Capture the cell that displays the provided text and extract its [X, Y] central coordinate. 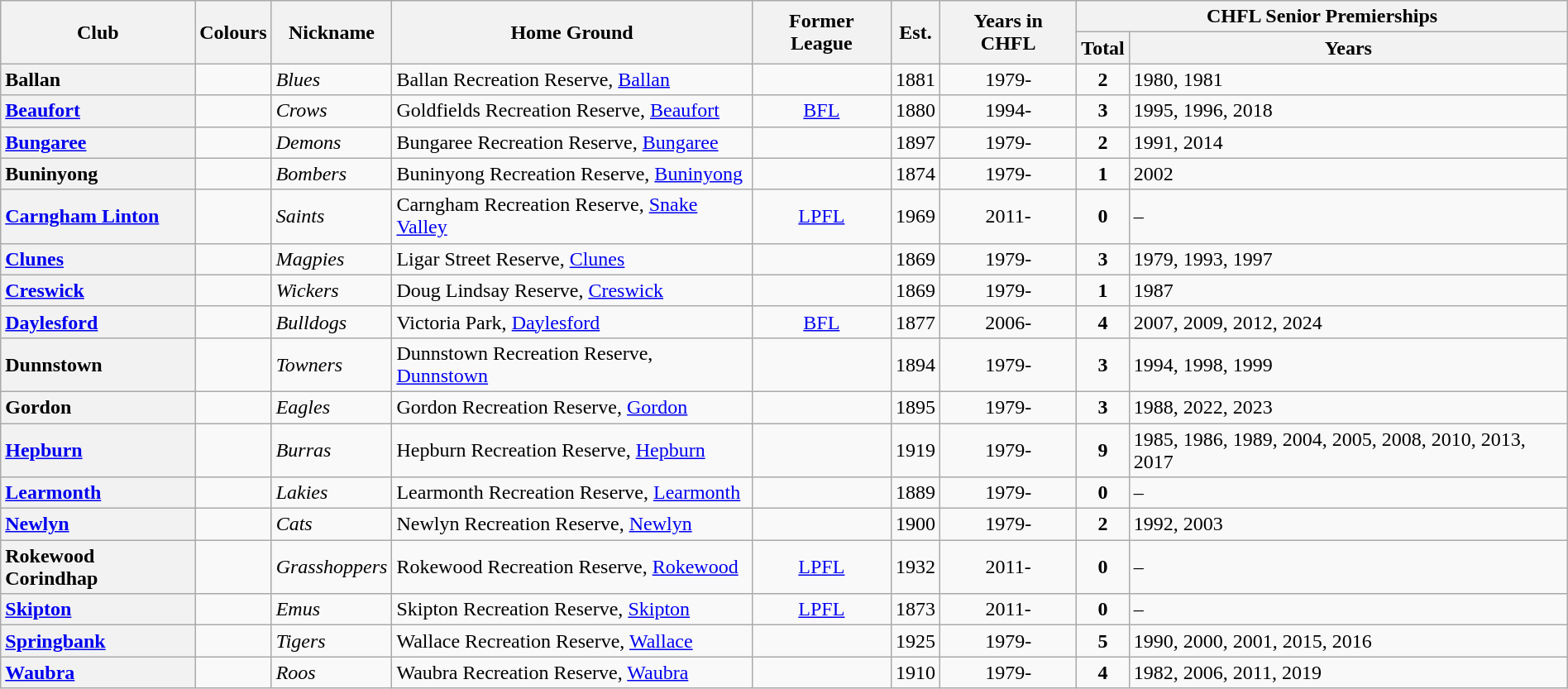
1980, 1981 [1348, 79]
Bungaree Recreation Reserve, Bungaree [572, 142]
Learmonth Recreation Reserve, Learmonth [572, 493]
1894 [915, 364]
Hepburn Recreation Reserve, Hepburn [572, 450]
1932 [915, 567]
Hepburn [98, 450]
Cats [332, 524]
Buninyong [98, 174]
Roos [332, 672]
1897 [915, 142]
Wallace Recreation Reserve, Wallace [572, 641]
Beaufort [98, 111]
Former League [821, 32]
Ballan Recreation Reserve, Ballan [572, 79]
Rokewood Corindhap [98, 567]
Years in CHFL [1009, 32]
Gordon [98, 407]
Eagles [332, 407]
Creswick [98, 290]
Club [98, 32]
Home Ground [572, 32]
1995, 1996, 2018 [1348, 111]
2002 [1348, 174]
Wickers [332, 290]
1895 [915, 407]
1987 [1348, 290]
Carngham Recreation Reserve, Snake Valley [572, 217]
1988, 2022, 2023 [1348, 407]
Springbank [98, 641]
Doug Lindsay Reserve, Creswick [572, 290]
Bungaree [98, 142]
Est. [915, 32]
Crows [332, 111]
5 [1103, 641]
1982, 2006, 2011, 2019 [1348, 672]
Magpies [332, 259]
1877 [915, 322]
Lakies [332, 493]
1900 [915, 524]
Towners [332, 364]
1990, 2000, 2001, 2015, 2016 [1348, 641]
Total [1103, 48]
1969 [915, 217]
1889 [915, 493]
CHFL Senior Premierships [1322, 17]
Victoria Park, Daylesford [572, 322]
Saints [332, 217]
Gordon Recreation Reserve, Gordon [572, 407]
1992, 2003 [1348, 524]
1919 [915, 450]
Rokewood Recreation Reserve, Rokewood [572, 567]
Dunnstown [98, 364]
Nickname [332, 32]
Ligar Street Reserve, Clunes [572, 259]
1994, 1998, 1999 [1348, 364]
1991, 2014 [1348, 142]
Buninyong Recreation Reserve, Buninyong [572, 174]
1985, 1986, 1989, 2004, 2005, 2008, 2010, 2013, 2017 [1348, 450]
2007, 2009, 2012, 2024 [1348, 322]
Ballan [98, 79]
Goldfields Recreation Reserve, Beaufort [572, 111]
Clunes [98, 259]
1925 [915, 641]
9 [1103, 450]
Tigers [332, 641]
Burras [332, 450]
1994- [1009, 111]
Newlyn [98, 524]
Newlyn Recreation Reserve, Newlyn [572, 524]
Grasshoppers [332, 567]
Daylesford [98, 322]
Learmonth [98, 493]
Carngham Linton [98, 217]
Waubra [98, 672]
Dunnstown Recreation Reserve, Dunnstown [572, 364]
1979, 1993, 1997 [1348, 259]
Demons [332, 142]
1874 [915, 174]
Bombers [332, 174]
1910 [915, 672]
2006- [1009, 322]
Bulldogs [332, 322]
1873 [915, 610]
Blues [332, 79]
Waubra Recreation Reserve, Waubra [572, 672]
Emus [332, 610]
Years [1348, 48]
Skipton Recreation Reserve, Skipton [572, 610]
Colours [233, 32]
1881 [915, 79]
1880 [915, 111]
Skipton [98, 610]
